Identify which cell holds the provided text, then report its (x, y) central coordinate. 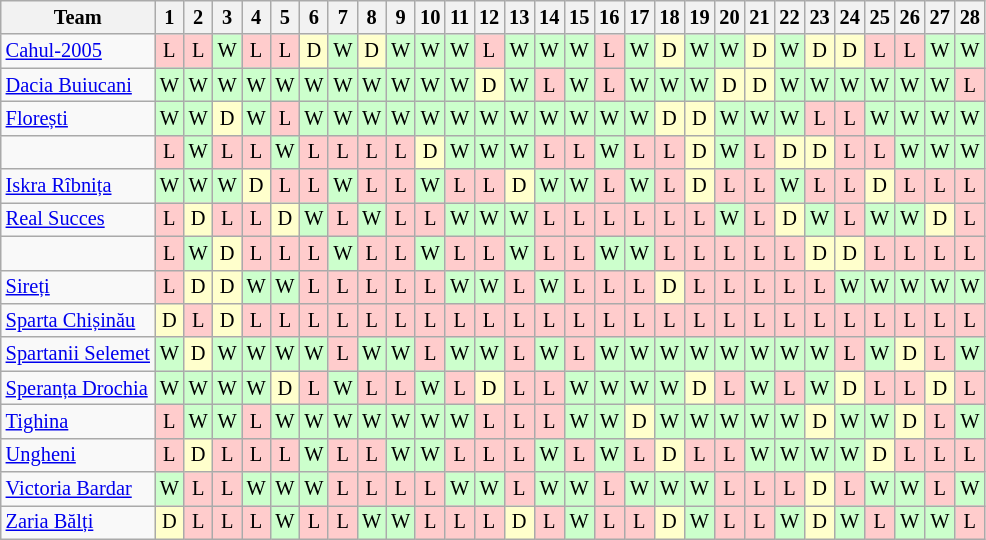
4 (256, 17)
26 (910, 17)
Florești (78, 118)
Dacia Buiucani (78, 85)
Cahul-2005 (78, 51)
14 (549, 17)
28 (970, 17)
11 (460, 17)
21 (759, 17)
Victoria Bardar (78, 489)
16 (609, 17)
27 (940, 17)
Ungheni (78, 455)
Team (78, 17)
Spartanii Selemet (78, 354)
25 (880, 17)
23 (820, 17)
19 (699, 17)
7 (342, 17)
Zaria Bălți (78, 522)
Real Succes (78, 219)
3 (228, 17)
12 (489, 17)
Speranța Drochia (78, 388)
18 (669, 17)
2 (198, 17)
1 (170, 17)
6 (314, 17)
20 (729, 17)
Tighina (78, 421)
10 (430, 17)
Sparta Chișinău (78, 320)
5 (284, 17)
17 (639, 17)
Iskra Rîbnița (78, 186)
24 (850, 17)
22 (790, 17)
13 (519, 17)
15 (579, 17)
9 (400, 17)
Sireți (78, 287)
8 (372, 17)
